Return the (x, y) coordinate for the center point of the cell that contains the specified text.  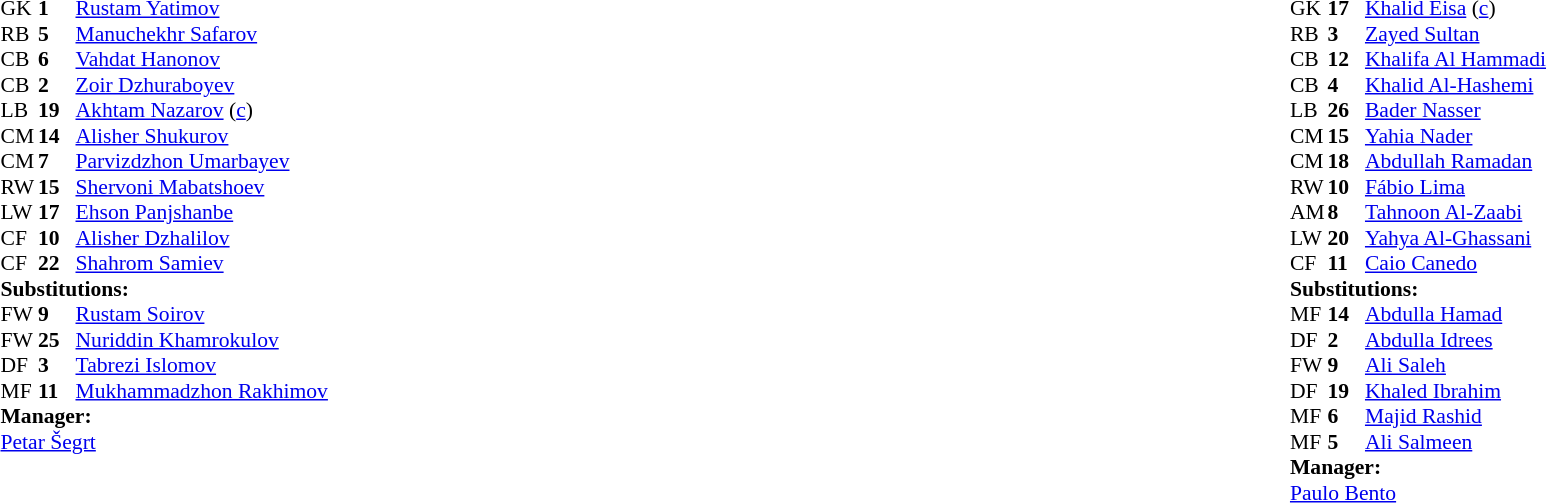
AM (1309, 213)
Shahrom Samiev (202, 263)
Zoir Dzhuraboyev (202, 85)
Fábio Lima (1456, 187)
Tabrezi Islomov (202, 365)
Bader Nasser (1456, 111)
Caio Canedo (1456, 263)
8 (1346, 213)
12 (1346, 59)
25 (57, 340)
17 (57, 213)
Nuriddin Khamrokulov (202, 340)
Khaled Ibrahim (1456, 391)
Alisher Dzhalilov (202, 238)
Ali Saleh (1456, 365)
Tahnoon Al-Zaabi (1456, 213)
Akhtam Nazarov (c) (202, 111)
Vahdat Hanonov (202, 59)
Manuchekhr Safarov (202, 34)
20 (1346, 238)
Zayed Sultan (1456, 34)
Alisher Shukurov (202, 136)
Abdulla Idrees (1456, 340)
Ehson Panjshanbe (202, 213)
Abdullah Ramadan (1456, 161)
Shervoni Mabatshoev (202, 187)
7 (57, 161)
Khalifa Al Hammadi (1456, 59)
Yahia Nader (1456, 136)
Rustam Soirov (202, 315)
Majid Rashid (1456, 417)
26 (1346, 111)
Abdulla Hamad (1456, 315)
22 (57, 263)
Ali Salmeen (1456, 442)
Mukhammadzhon Rakhimov (202, 391)
Petar Šegrt (164, 442)
4 (1346, 85)
Yahya Al-Ghassani (1456, 238)
Parvizdzhon Umarbayev (202, 161)
18 (1346, 161)
Khalid Al-Hashemi (1456, 85)
